Return [x, y] of the center of cell containing provided text 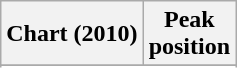
Peakposition [189, 34]
Chart (2010) [72, 34]
